Return the [X, Y] coordinate for the center point of the cell that contains the specified text.  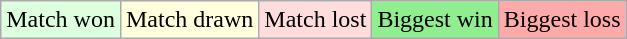
Biggest loss [562, 20]
Match lost [316, 20]
Match drawn [189, 20]
Biggest win [435, 20]
Match won [61, 20]
